Capture the cell that displays the provided text and extract its (X, Y) central coordinate. 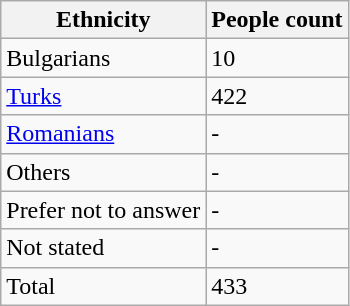
People count (277, 20)
Turks (104, 96)
Prefer not to answer (104, 210)
Total (104, 286)
10 (277, 58)
Not stated (104, 248)
433 (277, 286)
Romanians (104, 134)
422 (277, 96)
Bulgarians (104, 58)
Others (104, 172)
Ethnicity (104, 20)
